For the text-containing cell, return its midpoint in [X, Y] coordinate format. 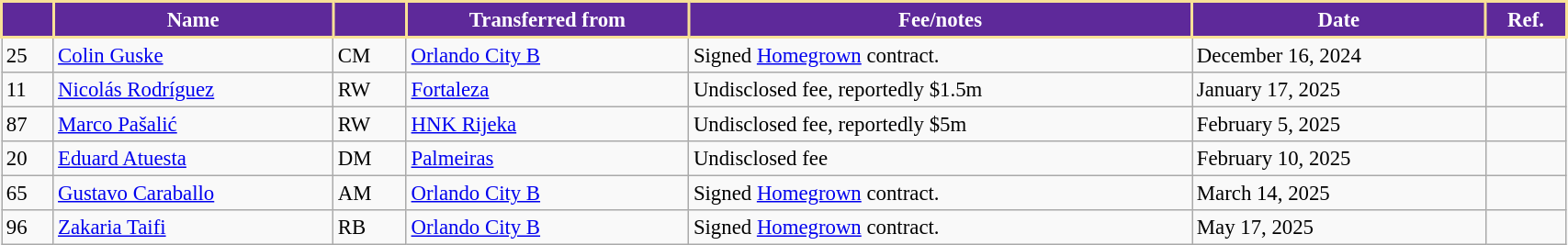
Gustavo Caraballo [193, 194]
Transferred from [547, 20]
Undisclosed fee, reportedly $1.5m [941, 90]
Undisclosed fee, reportedly $5m [941, 125]
AM [370, 194]
Date [1339, 20]
Name [193, 20]
DM [370, 159]
Fee/notes [941, 20]
February 10, 2025 [1339, 159]
Marco Pašalić [193, 125]
Colin Guske [193, 55]
11 [28, 90]
March 14, 2025 [1339, 194]
Ref. [1526, 20]
December 16, 2024 [1339, 55]
Palmeiras [547, 159]
87 [28, 125]
CM [370, 55]
Undisclosed fee [941, 159]
January 17, 2025 [1339, 90]
Nicolás Rodríguez [193, 90]
February 5, 2025 [1339, 125]
Eduard Atuesta [193, 159]
20 [28, 159]
Fortaleza [547, 90]
25 [28, 55]
65 [28, 194]
HNK Rijeka [547, 125]
